Pinpoint the cell where the given text exists, returning its (x, y) midpoint coordinate. 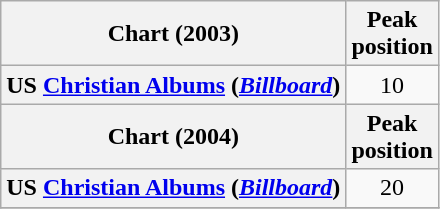
Chart (2004) (174, 136)
20 (392, 188)
10 (392, 85)
Chart (2003) (174, 34)
